Return the (x, y) coordinate for the center point of the cell that contains the specified text.  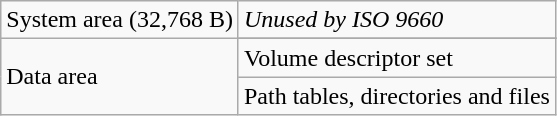
Path tables, directories and files (396, 96)
Volume descriptor set (396, 58)
Unused by ISO 9660 (396, 20)
Data area (120, 77)
System area (32,768 B) (120, 20)
